Return [X, Y] of the center of cell containing provided text 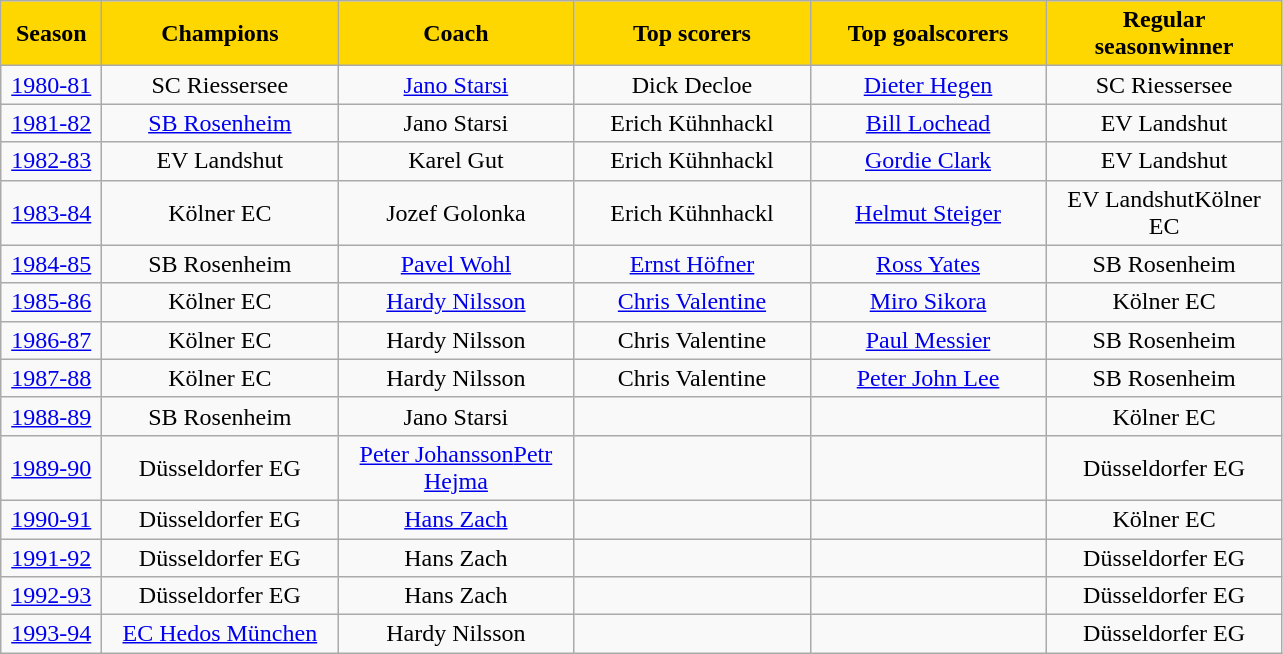
Ross Yates [928, 264]
1988-89 [52, 416]
1993-94 [52, 634]
1980-81 [52, 85]
Regular seasonwinner [1164, 34]
1987-88 [52, 378]
Dieter Hegen [928, 85]
Champions [220, 34]
Miro Sikora [928, 302]
Bill Lochead [928, 123]
Ernst Höfner [692, 264]
1985-86 [52, 302]
Jozef Golonka [456, 212]
1983-84 [52, 212]
1990-91 [52, 519]
1989-90 [52, 468]
1984-85 [52, 264]
Peter JohanssonPetr Hejma [456, 468]
1991-92 [52, 557]
EV LandshutKölner EC [1164, 212]
Karel Gut [456, 161]
Coach [456, 34]
Top goalscorers [928, 34]
Pavel Wohl [456, 264]
1981-82 [52, 123]
1982-83 [52, 161]
Top scorers [692, 34]
Paul Messier [928, 340]
Season [52, 34]
Peter John Lee [928, 378]
Dick Decloe [692, 85]
Helmut Steiger [928, 212]
Gordie Clark [928, 161]
1986-87 [52, 340]
1992-93 [52, 596]
EC Hedos München [220, 634]
